Provide the (x, y) coordinate of the cell's center where the given text is located.  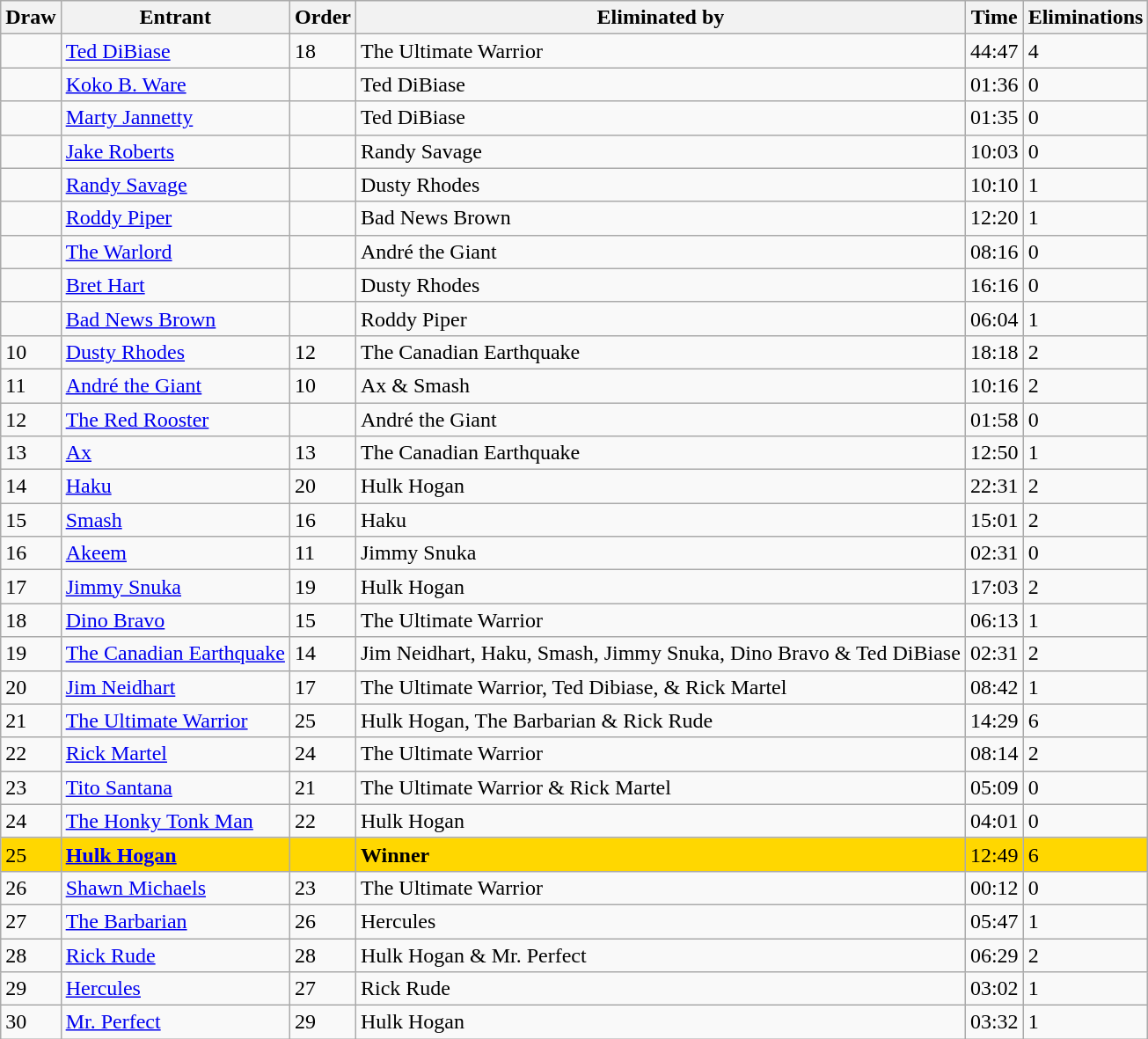
Time (994, 18)
The Ultimate Warrior & Rick Martel (660, 787)
Jim Neidhart, Haku, Smash, Jimmy Snuka, Dino Bravo & Ted DiBiase (660, 654)
Tito Santana (175, 787)
15:01 (994, 520)
03:02 (994, 989)
The Barbarian (175, 921)
30 (31, 1022)
14:29 (994, 721)
08:14 (994, 754)
10:16 (994, 385)
01:58 (994, 420)
12:50 (994, 453)
Hulk Hogan, The Barbarian & Rick Rude (660, 721)
Draw (31, 18)
03:32 (994, 1022)
Entrant (175, 18)
08:16 (994, 252)
06:04 (994, 318)
08:42 (994, 687)
Shawn Michaels (175, 888)
00:12 (994, 888)
The Red Rooster (175, 420)
Ax (175, 453)
10:10 (994, 185)
Marty Jannetty (175, 118)
Mr. Perfect (175, 1022)
12:49 (994, 854)
Ax & Smash (660, 385)
The Warlord (175, 252)
Order (322, 18)
17:03 (994, 587)
01:35 (994, 118)
16:16 (994, 285)
Winner (660, 854)
05:47 (994, 921)
Eliminated by (660, 18)
Akeem (175, 553)
Jim Neidhart (175, 687)
05:09 (994, 787)
Dino Bravo (175, 620)
Koko B. Ware (175, 84)
01:36 (994, 84)
06:13 (994, 620)
Rick Martel (175, 754)
Smash (175, 520)
The Honky Tonk Man (175, 821)
22:31 (994, 487)
Bret Hart (175, 285)
06:29 (994, 955)
Eliminations (1086, 18)
44:47 (994, 51)
04:01 (994, 821)
4 (1086, 51)
Jake Roberts (175, 151)
10:03 (994, 151)
18:18 (994, 352)
Hulk Hogan & Mr. Perfect (660, 955)
12:20 (994, 218)
The Ultimate Warrior, Ted Dibiase, & Rick Martel (660, 687)
